Return (x, y) of the center of cell containing provided text 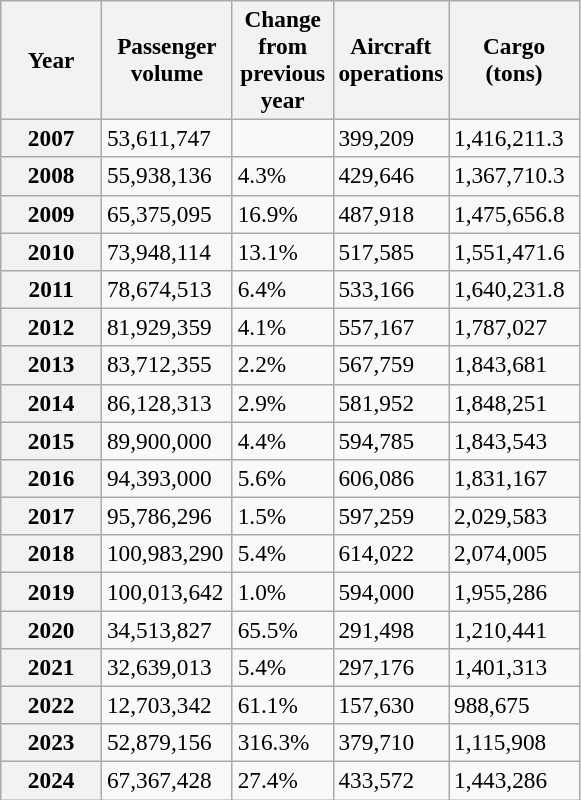
4.4% (282, 440)
1,848,251 (514, 403)
2011 (52, 289)
533,166 (391, 289)
78,674,513 (168, 289)
32,639,013 (168, 667)
2010 (52, 251)
379,710 (391, 743)
316.3% (282, 743)
16.9% (282, 214)
67,367,428 (168, 780)
1,787,027 (514, 327)
55,938,136 (168, 176)
606,086 (391, 478)
1,115,908 (514, 743)
34,513,827 (168, 629)
1,843,543 (514, 440)
2016 (52, 478)
6.4% (282, 289)
65.5% (282, 629)
Year (52, 60)
2021 (52, 667)
89,900,000 (168, 440)
2022 (52, 705)
581,952 (391, 403)
1,443,286 (514, 780)
1,210,441 (514, 629)
4.1% (282, 327)
291,498 (391, 629)
1,367,710.3 (514, 176)
2.2% (282, 365)
86,128,313 (168, 403)
2018 (52, 554)
4.3% (282, 176)
Change from previous year (282, 60)
597,259 (391, 516)
517,585 (391, 251)
1,401,313 (514, 667)
12,703,342 (168, 705)
Aircraft operations (391, 60)
2,029,583 (514, 516)
2012 (52, 327)
94,393,000 (168, 478)
65,375,095 (168, 214)
1.5% (282, 516)
1,551,471.6 (514, 251)
429,646 (391, 176)
2007 (52, 138)
2023 (52, 743)
53,611,747 (168, 138)
2024 (52, 780)
1,831,167 (514, 478)
95,786,296 (168, 516)
297,176 (391, 667)
594,000 (391, 591)
2020 (52, 629)
399,209 (391, 138)
2013 (52, 365)
2,074,005 (514, 554)
61.1% (282, 705)
1,475,656.8 (514, 214)
557,167 (391, 327)
614,022 (391, 554)
1,416,211.3 (514, 138)
1,843,681 (514, 365)
1,955,286 (514, 591)
100,013,642 (168, 591)
2008 (52, 176)
27.4% (282, 780)
433,572 (391, 780)
1,640,231.8 (514, 289)
157,630 (391, 705)
Passenger volume (168, 60)
100,983,290 (168, 554)
13.1% (282, 251)
Cargo(tons) (514, 60)
52,879,156 (168, 743)
487,918 (391, 214)
2019 (52, 591)
2009 (52, 214)
5.6% (282, 478)
988,675 (514, 705)
73,948,114 (168, 251)
2.9% (282, 403)
1.0% (282, 591)
594,785 (391, 440)
83,712,355 (168, 365)
2015 (52, 440)
2014 (52, 403)
81,929,359 (168, 327)
567,759 (391, 365)
2017 (52, 516)
